Determine the (x, y) coordinate at the center of the cell enclosing the given text.  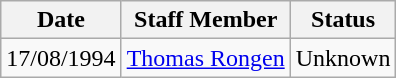
Thomas Rongen (206, 58)
Unknown (343, 58)
Staff Member (206, 20)
Status (343, 20)
17/08/1994 (61, 58)
Date (61, 20)
